Determine the [x, y] coordinate at the center of the cell enclosing the given text.  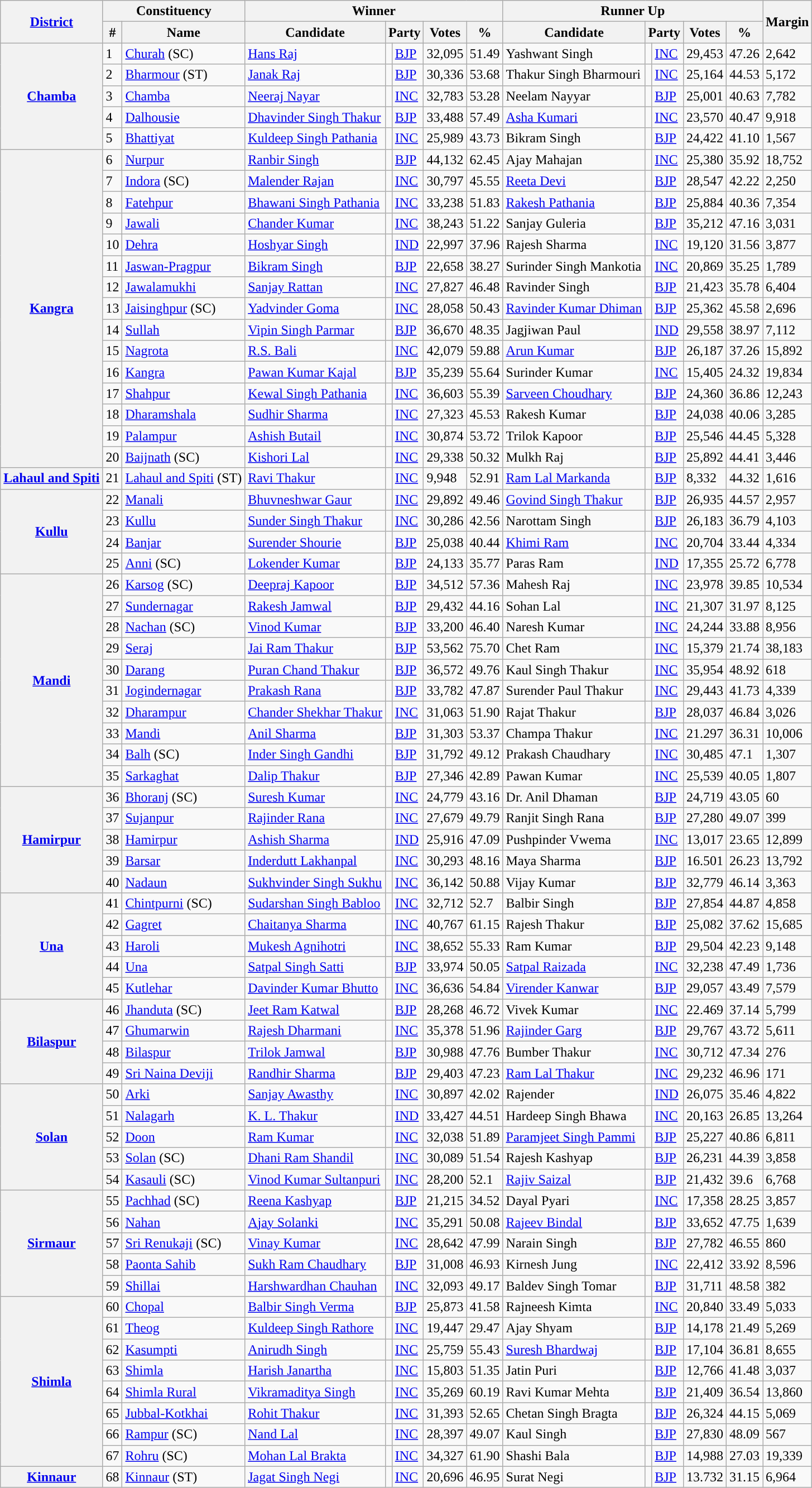
53.68 [484, 75]
35 [113, 776]
Rajender [574, 1095]
31.15 [744, 1477]
14 [113, 330]
36,142 [445, 882]
Bharmour (ST) [184, 75]
Prakash Rana [315, 691]
45.55 [484, 181]
9,148 [787, 946]
Puran Chand Thakur [315, 670]
21.74 [744, 649]
42.22 [744, 181]
48.16 [484, 861]
1,616 [787, 478]
33.92 [744, 1264]
Jaisinghpur (SC) [184, 309]
Kasauli (SC) [184, 1179]
Govind Singh Thakur [574, 500]
8,596 [787, 1264]
399 [787, 818]
618 [787, 670]
24,422 [704, 138]
47.99 [484, 1243]
40.86 [744, 1137]
Ashish Sharma [315, 839]
17 [113, 393]
36,603 [445, 393]
12,766 [704, 1371]
29,892 [445, 500]
30,293 [445, 861]
9,948 [445, 478]
Maya Sharma [574, 861]
Vipin Singh Parmar [315, 330]
51.89 [484, 1137]
43.49 [744, 988]
17,355 [704, 563]
Dharampur [184, 712]
Seraj [184, 649]
33.88 [744, 627]
Sudarshan Singh Babloo [315, 903]
50.32 [484, 457]
58 [113, 1264]
Mulkh Raj [574, 457]
57 [113, 1243]
33,974 [445, 967]
8,332 [704, 478]
12,243 [787, 393]
Darang [184, 670]
Rajinder Rana [315, 818]
Kuldeep Singh Rathore [315, 1328]
39 [113, 861]
28,200 [445, 1179]
Jawalamukhi [184, 287]
27,346 [445, 776]
Sukh Ram Chaudhary [315, 1264]
5,069 [787, 1413]
30,874 [445, 436]
6,811 [787, 1137]
2 [113, 75]
1 [113, 54]
Surat Negi [574, 1477]
36.31 [744, 733]
27,280 [704, 818]
Sanjay Guleria [574, 223]
28,547 [704, 181]
45 [113, 988]
36,636 [445, 988]
47.49 [744, 967]
34,327 [445, 1456]
51.54 [484, 1158]
Ajay Shyam [574, 1328]
31,063 [445, 712]
Jubbal-Kotkhai [184, 1413]
Vinod Kumar Sultanpuri [315, 1179]
21.297 [704, 733]
Pushpinder Vwema [574, 839]
Hardeep Singh Bhawa [574, 1116]
23 [113, 521]
19,120 [704, 244]
43.05 [744, 797]
Shimla Rural [184, 1392]
46.40 [484, 627]
51.22 [484, 223]
Ajay Solanki [315, 1222]
Surinder Kumar [574, 372]
6,404 [787, 287]
Suresh Kumar [315, 797]
51 [113, 1116]
47.87 [484, 691]
38,183 [787, 649]
171 [787, 1073]
Ashish Butail [315, 436]
5,033 [787, 1307]
32,095 [445, 54]
35,212 [704, 223]
26,935 [704, 500]
22,997 [445, 244]
Rakesh Jamwal [315, 606]
Kutlehar [184, 988]
42.23 [744, 946]
7,112 [787, 330]
Rohru (SC) [184, 1456]
24,719 [704, 797]
26,231 [704, 1158]
Champa Thakur [574, 733]
29,504 [704, 946]
Haroli [184, 946]
Ranjit Singh Rana [574, 818]
2,957 [787, 500]
25,038 [445, 542]
34 [113, 755]
25,362 [704, 309]
51.49 [484, 54]
Malender Rajan [315, 181]
25.72 [744, 563]
44 [113, 967]
Rakesh Kumar [574, 415]
27,323 [445, 415]
29,232 [704, 1073]
Satpal Singh Satti [315, 967]
49.46 [484, 500]
28,037 [704, 712]
25,539 [704, 776]
25,884 [704, 202]
Jogindernagar [184, 691]
15,379 [704, 649]
3,031 [787, 223]
36,572 [445, 670]
35,378 [445, 1031]
47.34 [744, 1052]
K. L. Thakur [315, 1116]
25,227 [704, 1137]
45.58 [744, 309]
35,269 [445, 1392]
10,534 [787, 584]
Solan (SC) [184, 1158]
14,988 [704, 1456]
50.88 [484, 882]
Barsar [184, 861]
29,403 [445, 1073]
52 [113, 1137]
32,038 [445, 1137]
36.86 [744, 393]
15,803 [445, 1371]
35.92 [744, 160]
Karsog (SC) [184, 584]
12,899 [787, 839]
25,082 [704, 924]
30,336 [445, 75]
20,163 [704, 1116]
Rampur (SC) [184, 1434]
40.36 [744, 202]
Sri Renukaji (SC) [184, 1243]
53.72 [484, 436]
Lahaul and Spiti [51, 478]
Reena Kashyap [315, 1201]
Jaswan-Pragpur [184, 266]
Kinnaur [51, 1477]
27,827 [445, 287]
Thakur Singh Bharmouri [574, 75]
Ram Lal Markanda [574, 478]
49.76 [484, 670]
47.26 [744, 54]
8,125 [787, 606]
382 [787, 1285]
42 [113, 924]
33,782 [445, 691]
15,405 [704, 372]
43.16 [484, 797]
3,037 [787, 1371]
Surender Paul Thakur [574, 691]
Rajesh Thakur [574, 924]
57.36 [484, 584]
Bhattiyat [184, 138]
Sri Naina Deviji [184, 1073]
Narottam Singh [574, 521]
Davinder Kumar Bhutto [315, 988]
Lahaul and Spiti (ST) [184, 478]
53,562 [445, 649]
Mahesh Raj [574, 584]
Janak Raj [315, 75]
Chopal [184, 1307]
41.48 [744, 1371]
52.1 [484, 1179]
35,954 [704, 670]
Jawali [184, 223]
Rajinder Garg [574, 1031]
19,834 [787, 372]
32,238 [704, 967]
24,133 [445, 563]
44.16 [484, 606]
Shahpur [184, 393]
Rajesh Kashyap [574, 1158]
4,334 [787, 542]
47.16 [744, 223]
28.25 [744, 1201]
Kewal Singh Pathania [315, 393]
30,089 [445, 1158]
9,918 [787, 117]
25,892 [704, 457]
8,655 [787, 1350]
40 [113, 882]
27.03 [744, 1456]
Sirmaur [51, 1243]
44.39 [744, 1158]
47.1 [744, 755]
67 [113, 1456]
Bhawani Singh Pathania [315, 202]
Runner Up [633, 11]
Rajneesh Kimta [574, 1307]
4,822 [787, 1095]
Mukesh Agnihotri [315, 946]
51.83 [484, 202]
55.33 [484, 946]
Nurpur [184, 160]
Chander Kumar [315, 223]
64 [113, 1392]
Narain Singh [574, 1243]
50.43 [484, 309]
35.25 [744, 266]
Chander Shekhar Thakur [315, 712]
Dalhousie [184, 117]
Sujanpur [184, 818]
Deepraj Kapoor [315, 584]
46.96 [744, 1073]
44.45 [744, 436]
Dalip Thakur [315, 776]
51.90 [484, 712]
Sanjay Awasthy [315, 1095]
7,354 [787, 202]
Dr. Anil Dhaman [574, 797]
29,443 [704, 691]
48.58 [744, 1285]
Constituency [174, 11]
Reeta Devi [574, 181]
Ravi Thakur [315, 478]
22,412 [704, 1264]
57.49 [484, 117]
11 [113, 266]
39.6 [744, 1179]
30,712 [704, 1052]
32,779 [704, 882]
Vikramaditya Singh [315, 1392]
3 [113, 96]
Dayal Pyari [574, 1201]
48 [113, 1052]
Nagrota [184, 351]
36.79 [744, 521]
Ravinder Singh [574, 287]
Randhir Sharma [315, 1073]
31 [113, 691]
50 [113, 1095]
21.49 [744, 1328]
21,423 [704, 287]
16.501 [704, 861]
20,704 [704, 542]
Anil Sharma [315, 733]
22,658 [445, 266]
10,006 [787, 733]
3,446 [787, 457]
28,268 [445, 1010]
47.23 [484, 1073]
Kinnaur (ST) [184, 1477]
32,783 [445, 96]
Sarkaghat [184, 776]
38.27 [484, 266]
Vinod Kumar [315, 627]
31,008 [445, 1264]
Ravinder Kumar Dhiman [574, 309]
42,079 [445, 351]
31,393 [445, 1413]
20 [113, 457]
Anirudh Singh [315, 1350]
49.12 [484, 755]
Yashwant Singh [574, 54]
13 [113, 309]
Yadvinder Goma [315, 309]
26 [113, 584]
44.15 [744, 1413]
Bhoranj (SC) [184, 797]
Surinder Singh Mankotia [574, 266]
29,558 [704, 330]
Solan [51, 1137]
Jagat Singh Negi [315, 1477]
Dhavinder Singh Thakur [315, 117]
62 [113, 1350]
Rajeev Bindal [574, 1222]
Pawan Kumar Kajal [315, 372]
Chintpurni (SC) [184, 903]
52.65 [484, 1413]
25,916 [445, 839]
14,178 [704, 1328]
26,183 [704, 521]
Bumber Thakur [574, 1052]
23,570 [704, 117]
47.75 [744, 1222]
55.39 [484, 393]
49.79 [484, 818]
13,264 [787, 1116]
28,642 [445, 1243]
21,307 [704, 606]
Sunder Singh Thakur [315, 521]
38.97 [744, 330]
6,964 [787, 1477]
54.84 [484, 988]
32,712 [445, 903]
Ram Lal Thakur [574, 1073]
61.90 [484, 1456]
29.47 [484, 1328]
5,611 [787, 1031]
52.91 [484, 478]
Sohan Lal [574, 606]
4,103 [787, 521]
17,358 [704, 1201]
Nachan (SC) [184, 627]
5 [113, 138]
40,767 [445, 924]
48.92 [744, 670]
33.44 [744, 542]
59 [113, 1285]
41.73 [744, 691]
Baijnath (SC) [184, 457]
5,172 [787, 75]
25,001 [704, 96]
2,250 [787, 181]
19,339 [787, 1456]
33 [113, 733]
Paras Ram [574, 563]
48.35 [484, 330]
R.S. Bali [315, 351]
Nahan [184, 1222]
65 [113, 1413]
25,380 [704, 160]
12 [113, 287]
Arun Kumar [574, 351]
19 [113, 436]
35.46 [744, 1095]
3,363 [787, 882]
Harish Janartha [315, 1371]
37.14 [744, 1010]
25 [113, 563]
23,978 [704, 584]
Ajay Mahajan [574, 160]
Banjar [184, 542]
46.93 [484, 1264]
16 [113, 372]
46.95 [484, 1477]
13,017 [704, 839]
3,285 [787, 415]
276 [787, 1052]
Ranbir Singh [315, 160]
Vivek Kumar [574, 1010]
7,579 [787, 988]
Gagret [184, 924]
27,854 [704, 903]
40.47 [744, 117]
41.58 [484, 1307]
Kaul Singh Thakur [574, 670]
Vijay Kumar [574, 882]
1,567 [787, 138]
Rakesh Pathania [574, 202]
31.97 [744, 606]
860 [787, 1243]
8 [113, 202]
Sanjay Rattan [315, 287]
53 [113, 1158]
Mohan Lal Brakta [315, 1456]
33,200 [445, 627]
34,512 [445, 584]
46.84 [744, 712]
Kaul Singh [574, 1434]
Paramjeet Singh Pammi [574, 1137]
46.48 [484, 287]
# [113, 32]
6 [113, 160]
22.469 [704, 1010]
44.51 [484, 1116]
42.56 [484, 521]
Sarveen Choudhary [574, 393]
28,397 [445, 1434]
55 [113, 1201]
43.72 [744, 1031]
61.15 [484, 924]
33,427 [445, 1116]
40.05 [744, 776]
55.64 [484, 372]
47 [113, 1031]
Prakash Chaudhary [574, 755]
24,360 [704, 393]
35,291 [445, 1222]
36,670 [445, 330]
47.09 [484, 839]
30,988 [445, 1052]
32 [113, 712]
Inderdutt Lakhanpal [315, 861]
28,058 [445, 309]
Jatin Puri [574, 1371]
Indora (SC) [184, 181]
24,038 [704, 415]
Balbir Singh Verma [315, 1307]
55.43 [484, 1350]
35.78 [744, 287]
Surender Shourie [315, 542]
34.52 [484, 1201]
27,679 [445, 818]
37.26 [744, 351]
Fatehpur [184, 202]
30,485 [704, 755]
52.7 [484, 903]
51.96 [484, 1031]
23.65 [744, 839]
27 [113, 606]
28 [113, 627]
25,164 [704, 75]
Suresh Bhardwaj [574, 1350]
53.37 [484, 733]
Pachhad (SC) [184, 1201]
30,797 [445, 181]
Margin [787, 22]
26,324 [704, 1413]
Palampur [184, 436]
10 [113, 244]
54 [113, 1179]
36.81 [744, 1350]
33,488 [445, 117]
46 [113, 1010]
Baldev Singh Tomar [574, 1285]
37.62 [744, 924]
Harshwardhan Chauhan [315, 1285]
29,453 [704, 54]
Arki [184, 1095]
59.88 [484, 351]
3,857 [787, 1201]
47.76 [484, 1052]
18,752 [787, 160]
46.14 [744, 882]
Inder Singh Gandhi [315, 755]
56 [113, 1222]
31,711 [704, 1285]
25,873 [445, 1307]
36.54 [744, 1392]
15 [113, 351]
Neeraj Nayar [315, 96]
Trilok Jamwal [315, 1052]
27,830 [704, 1434]
44.87 [744, 903]
46.55 [744, 1243]
40.63 [744, 96]
31.56 [744, 244]
Asha Kumari [574, 117]
Doon [184, 1137]
Hans Raj [315, 54]
Kuldeep Singh Pathania [315, 138]
66 [113, 1434]
Dharamshala [184, 415]
38,652 [445, 946]
7 [113, 181]
26,187 [704, 351]
Trilok Kapoor [574, 436]
1,307 [787, 755]
51.35 [484, 1371]
Chetan Singh Bragta [574, 1413]
Pawan Kumar [574, 776]
Ravi Kumar Mehta [574, 1392]
41 [113, 903]
49.17 [484, 1285]
37.96 [484, 244]
Jagjiwan Paul [574, 330]
Nand Lal [315, 1434]
Shillai [184, 1285]
Theog [184, 1328]
62.45 [484, 160]
Sudhir Sharma [315, 415]
Nalagarh [184, 1116]
29,057 [704, 988]
Sundernagar [184, 606]
3,877 [787, 244]
Bhuvneshwar Gaur [315, 500]
Vinay Kumar [315, 1243]
Nadaun [184, 882]
Naresh Kumar [574, 627]
48.09 [744, 1434]
6,768 [787, 1179]
4,858 [787, 903]
30,286 [445, 521]
25,546 [704, 436]
40.06 [744, 415]
1,807 [787, 776]
13,860 [787, 1392]
75.70 [484, 649]
44,132 [445, 160]
Balh (SC) [184, 755]
42.89 [484, 776]
3,026 [787, 712]
13.732 [704, 1477]
4 [113, 117]
24,244 [704, 627]
29,767 [704, 1031]
Kishori Lal [315, 457]
District [51, 22]
63 [113, 1371]
Rajiv Saizal [574, 1179]
49 [113, 1073]
35.77 [484, 563]
Satpal Raizada [574, 967]
3,858 [787, 1158]
29 [113, 649]
31,792 [445, 755]
43.73 [484, 138]
2,642 [787, 54]
39.85 [744, 584]
20,869 [704, 266]
30,897 [445, 1095]
17,104 [704, 1350]
Churah (SC) [184, 54]
Kirnesh Jung [574, 1264]
Neelam Nayyar [574, 96]
37 [113, 818]
Rajesh Dharmani [315, 1031]
8,956 [787, 627]
Jai Ram Thakur [315, 649]
38 [113, 839]
29,338 [445, 457]
32,093 [445, 1285]
1,736 [787, 967]
Rajesh Sharma [574, 244]
18 [113, 415]
29,432 [445, 606]
26.85 [744, 1116]
Rohit Thakur [315, 1413]
Name [184, 32]
Winner [374, 11]
Paonta Sahib [184, 1264]
Dehra [184, 244]
Sullah [184, 330]
42.02 [484, 1095]
15,892 [787, 351]
1,789 [787, 266]
21,409 [704, 1392]
5,799 [787, 1010]
24 [113, 542]
24.32 [744, 372]
Shashi Bala [574, 1456]
Sukhvinder Singh Sukhu [315, 882]
33.49 [744, 1307]
35,239 [445, 372]
Chaitanya Sharma [315, 924]
Anni (SC) [184, 563]
26.23 [744, 861]
7,782 [787, 96]
Balbir Singh [574, 903]
21,432 [704, 1179]
20,696 [445, 1477]
53.28 [484, 96]
50.05 [484, 967]
46.72 [484, 1010]
21,215 [445, 1201]
Lokender Kumar [315, 563]
19,447 [445, 1328]
61 [113, 1328]
5,269 [787, 1328]
36 [113, 797]
43 [113, 946]
2,696 [787, 309]
Chet Ram [574, 649]
38,243 [445, 223]
21 [113, 478]
30 [113, 670]
15,685 [787, 924]
13,792 [787, 861]
9 [113, 223]
Virender Kanwar [574, 988]
25,759 [445, 1350]
33,652 [704, 1222]
60.19 [484, 1392]
33,238 [445, 202]
24,779 [445, 797]
Jeet Ram Katwal [315, 1010]
27,782 [704, 1243]
45.53 [484, 415]
Khimi Ram [574, 542]
26,075 [704, 1095]
Rajat Thakur [574, 712]
4,339 [787, 691]
Jhanduta (SC) [184, 1010]
68 [113, 1477]
22 [113, 500]
Manali [184, 500]
Hoshyar Singh [315, 244]
40.44 [484, 542]
25,989 [445, 138]
1,639 [787, 1222]
20,840 [704, 1307]
5,328 [787, 436]
44.41 [744, 457]
Kasumpti [184, 1350]
Dhani Ram Shandil [315, 1158]
567 [787, 1434]
31,303 [445, 733]
41.10 [744, 138]
Ghumarwin [184, 1031]
44.57 [744, 500]
50.08 [484, 1222]
6,778 [787, 563]
44.53 [744, 75]
44.32 [744, 478]
